Output the [X, Y] coordinate of the center of the cell containing the given text.  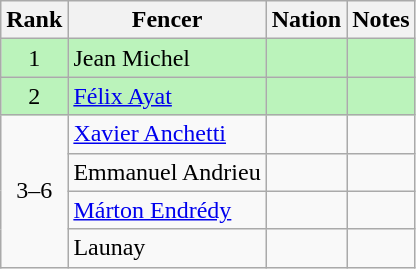
Xavier Anchetti [167, 134]
Rank [34, 20]
1 [34, 58]
3–6 [34, 191]
2 [34, 96]
Márton Endrédy [167, 210]
Fencer [167, 20]
Félix Ayat [167, 96]
Emmanuel Andrieu [167, 172]
Jean Michel [167, 58]
Launay [167, 248]
Nation [306, 20]
Notes [381, 20]
